Pinpoint the cell where the given text exists, returning its (x, y) midpoint coordinate. 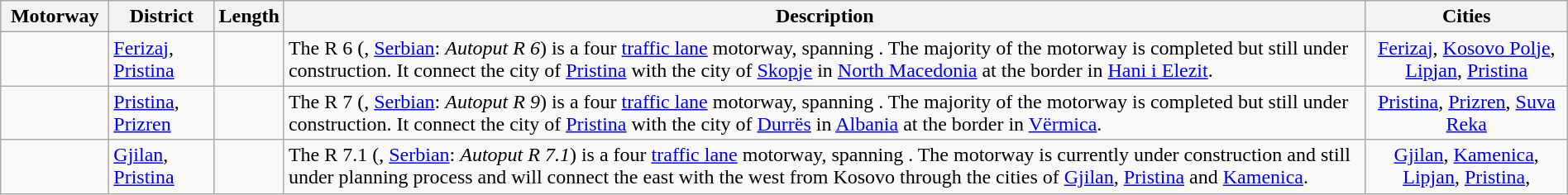
Pristina, Prizren (162, 112)
Description (825, 17)
Ferizaj, Pristina (162, 59)
Pristina, Prizren, Suva Reka (1466, 112)
District (162, 17)
Gjilan, Pristina (162, 167)
Motorway (55, 17)
Gjilan, Kamenica, Lipjan, Pristina, (1466, 167)
Cities (1466, 17)
Length (249, 17)
Ferizaj, Kosovo Polje, Lipjan, Pristina (1466, 59)
